Provide the (x, y) coordinate of the cell's center where the given text is located.  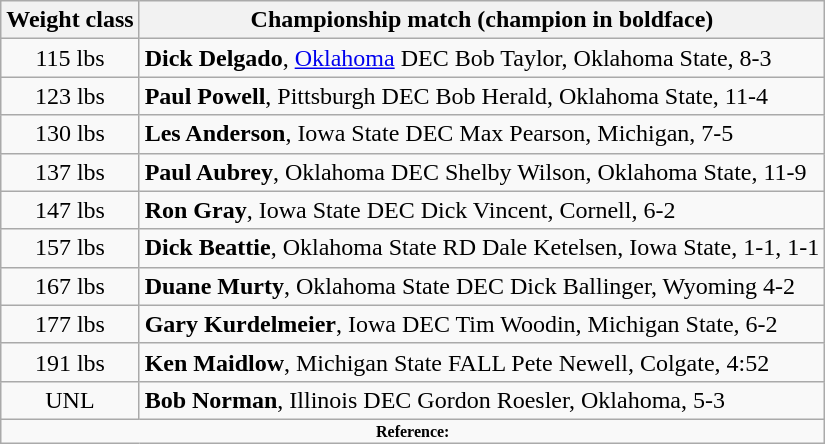
177 lbs (70, 324)
Ron Gray, Iowa State DEC Dick Vincent, Cornell, 6-2 (482, 210)
137 lbs (70, 172)
Gary Kurdelmeier, Iowa DEC Tim Woodin, Michigan State, 6-2 (482, 324)
Duane Murty, Oklahoma State DEC Dick Ballinger, Wyoming 4-2 (482, 286)
Les Anderson, Iowa State DEC Max Pearson, Michigan, 7-5 (482, 134)
115 lbs (70, 58)
Dick Beattie, Oklahoma State RD Dale Ketelsen, Iowa State, 1-1, 1-1 (482, 248)
147 lbs (70, 210)
Ken Maidlow, Michigan State FALL Pete Newell, Colgate, 4:52 (482, 362)
Dick Delgado, Oklahoma DEC Bob Taylor, Oklahoma State, 8-3 (482, 58)
157 lbs (70, 248)
Weight class (70, 20)
167 lbs (70, 286)
Bob Norman, Illinois DEC Gordon Roesler, Oklahoma, 5-3 (482, 400)
Championship match (champion in boldface) (482, 20)
Reference: (413, 431)
UNL (70, 400)
Paul Powell, Pittsburgh DEC Bob Herald, Oklahoma State, 11-4 (482, 96)
123 lbs (70, 96)
130 lbs (70, 134)
191 lbs (70, 362)
Paul Aubrey, Oklahoma DEC Shelby Wilson, Oklahoma State, 11-9 (482, 172)
